Identify which cell holds the provided text, then report its [X, Y] central coordinate. 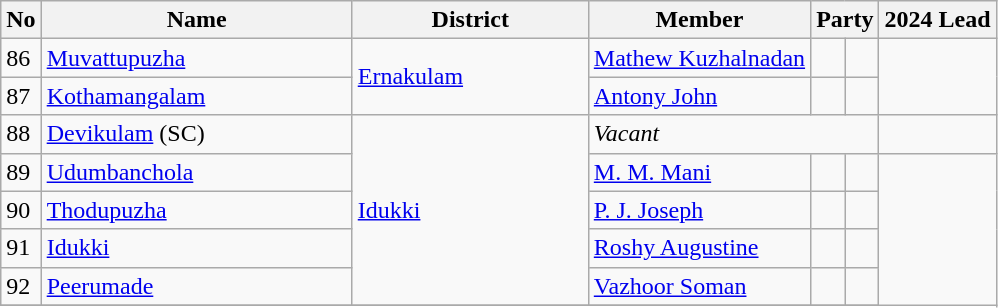
Antony John [699, 96]
No [21, 20]
District [470, 20]
Thodupuzha [196, 210]
91 [21, 248]
Udumbanchola [196, 172]
87 [21, 96]
Peerumade [196, 286]
Vacant [734, 134]
Vazhoor Soman [699, 286]
Party [845, 20]
Name [196, 20]
Muvattupuzha [196, 58]
Roshy Augustine [699, 248]
Devikulam (SC) [196, 134]
90 [21, 210]
Ernakulam [470, 77]
Member [699, 20]
88 [21, 134]
M. M. Mani [699, 172]
89 [21, 172]
86 [21, 58]
P. J. Joseph [699, 210]
2024 Lead [938, 20]
Kothamangalam [196, 96]
Mathew Kuzhalnadan [699, 58]
92 [21, 286]
